Extract the [X, Y] coordinate from the center of the cell holding the provided text.  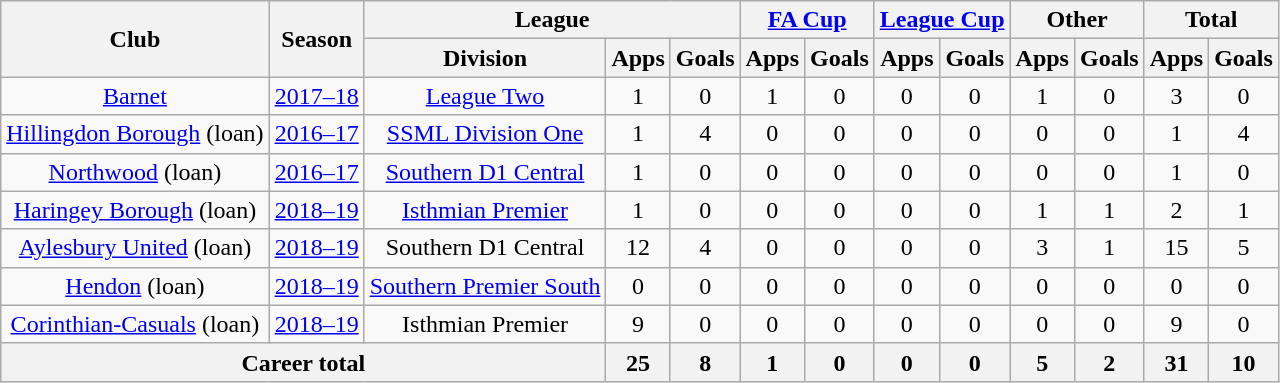
25 [638, 362]
FA Cup [807, 20]
8 [705, 362]
Hillingdon Borough (loan) [135, 134]
Division [485, 58]
Corinthian-Casuals (loan) [135, 324]
2017–18 [316, 96]
Hendon (loan) [135, 286]
SSML Division One [485, 134]
Northwood (loan) [135, 172]
Season [316, 39]
Haringey Borough (loan) [135, 210]
10 [1244, 362]
31 [1176, 362]
Other [1077, 20]
Total [1211, 20]
15 [1176, 248]
12 [638, 248]
Aylesbury United (loan) [135, 248]
League [552, 20]
League Cup [942, 20]
League Two [485, 96]
Barnet [135, 96]
Southern Premier South [485, 286]
Career total [304, 362]
Club [135, 39]
